Pinpoint the cell where the given text exists, returning its [x, y] midpoint coordinate. 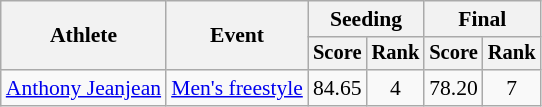
Seeding [366, 19]
Final [482, 19]
78.20 [454, 88]
Men's freestyle [237, 88]
Athlete [84, 36]
7 [512, 88]
Event [237, 36]
4 [396, 88]
84.65 [338, 88]
Anthony Jeanjean [84, 88]
